Identify which cell holds the provided text, then report its (x, y) central coordinate. 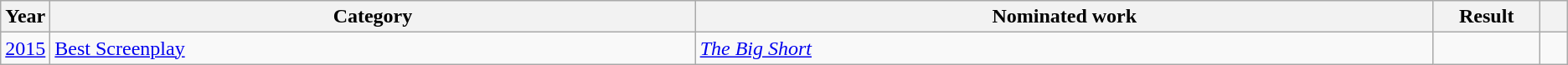
Nominated work (1064, 17)
Year (25, 17)
2015 (25, 48)
The Big Short (1064, 48)
Result (1486, 17)
Best Screenplay (373, 48)
Category (373, 17)
